Extract the (x, y) coordinate from the center of the cell holding the provided text.  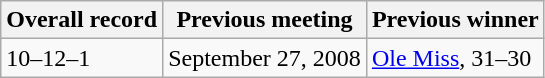
10–12–1 (82, 58)
Ole Miss, 31–30 (455, 58)
Previous winner (455, 20)
September 27, 2008 (265, 58)
Previous meeting (265, 20)
Overall record (82, 20)
